Scan for the cell matching the given text and deliver its [x, y] coordinate at center. 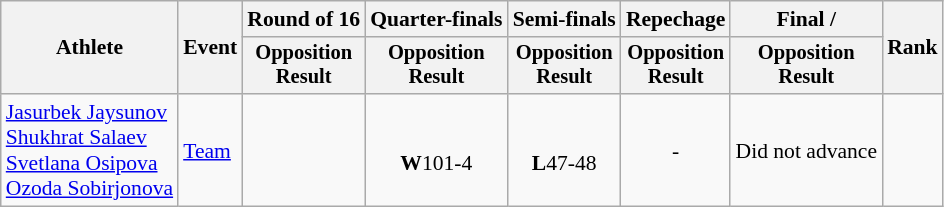
Quarter-finals [436, 19]
Round of 16 [304, 19]
Final / [806, 19]
L47-48 [564, 150]
Rank [912, 48]
- [676, 150]
Did not advance [806, 150]
Jasurbek JaysunovShukhrat SalaevSvetlana OsipovaOzoda Sobirjonova [90, 150]
Semi-finals [564, 19]
Repechage [676, 19]
Event [210, 48]
Athlete [90, 48]
W101-4 [436, 150]
Team [210, 150]
